Provide the (X, Y) coordinate of the cell's center where the given text is located.  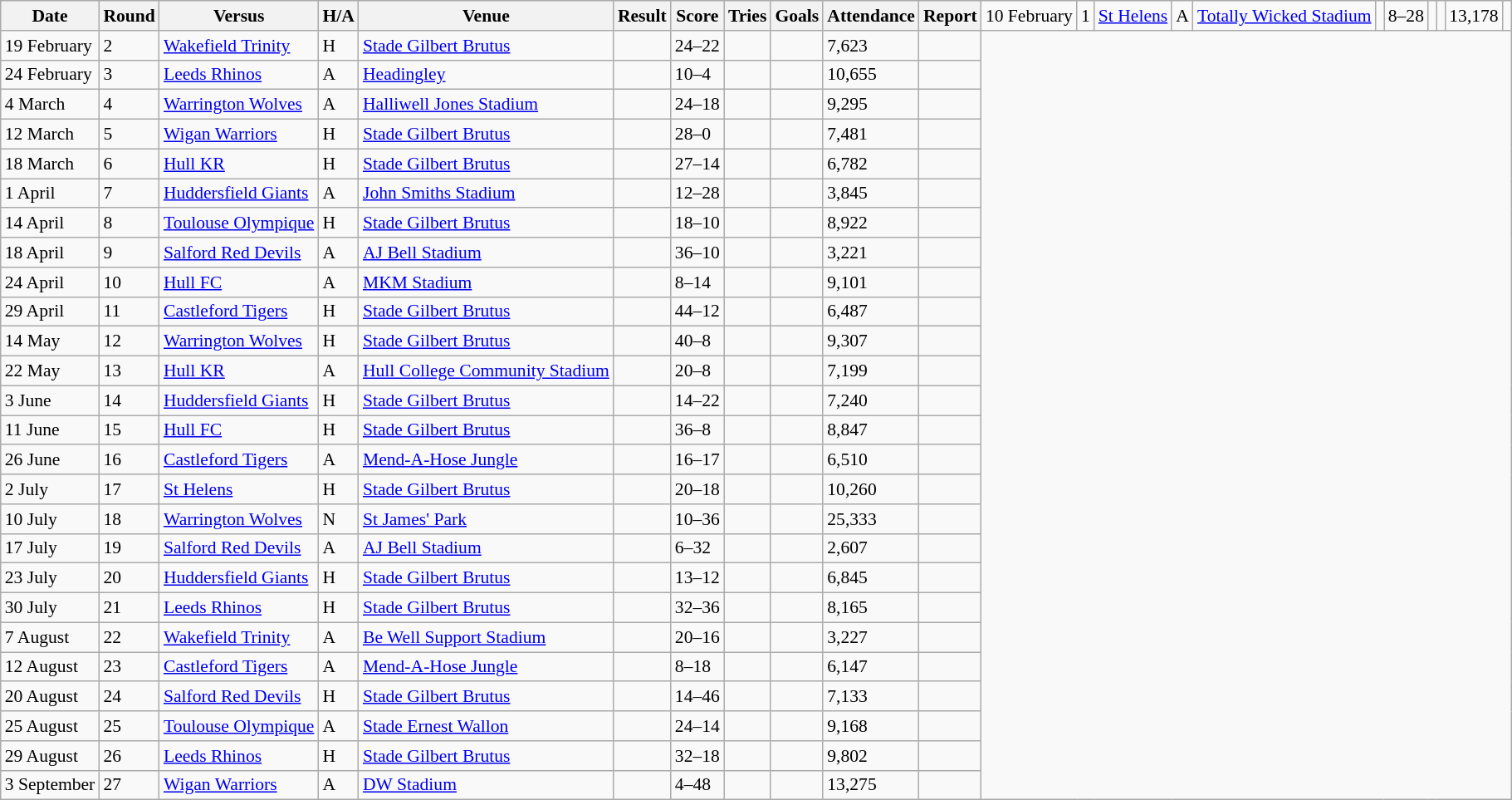
36–8 (697, 430)
9,802 (871, 756)
14 (130, 400)
Date (50, 16)
21 (130, 608)
9,168 (871, 726)
Hull College Community Stadium (487, 371)
23 July (50, 578)
Score (697, 16)
John Smiths Stadium (487, 194)
17 (130, 489)
6,487 (871, 312)
10 (130, 282)
24 (130, 697)
1 (1086, 16)
12–28 (697, 194)
8–14 (697, 282)
H/A (339, 16)
14–22 (697, 400)
25 August (50, 726)
12 August (50, 667)
11 (130, 312)
8–18 (697, 667)
29 April (50, 312)
4–48 (697, 785)
9 (130, 253)
3,227 (871, 637)
18 (130, 519)
Totally Wicked Stadium (1284, 16)
27 (130, 785)
24 April (50, 282)
22 (130, 637)
N (339, 519)
4 March (50, 105)
8,922 (871, 223)
11 June (50, 430)
3 (130, 75)
12 March (50, 135)
29 August (50, 756)
40–8 (697, 341)
St James' Park (487, 519)
32–18 (697, 756)
Be Well Support Stadium (487, 637)
20–8 (697, 371)
10 February (1030, 16)
6,147 (871, 667)
13 (130, 371)
12 (130, 341)
20 (130, 578)
7 August (50, 637)
24 February (50, 75)
28–0 (697, 135)
25 (130, 726)
26 (130, 756)
6–32 (697, 548)
Stade Ernest Wallon (487, 726)
19 February (50, 46)
1 April (50, 194)
Halliwell Jones Stadium (487, 105)
9,295 (871, 105)
25,333 (871, 519)
19 (130, 548)
44–12 (697, 312)
18–10 (697, 223)
22 May (50, 371)
7,623 (871, 46)
Goals (797, 16)
4 (130, 105)
13–12 (697, 578)
18 April (50, 253)
Report (950, 16)
13,178 (1473, 16)
Tries (747, 16)
8,847 (871, 430)
36–10 (697, 253)
14 May (50, 341)
30 July (50, 608)
32–36 (697, 608)
10 July (50, 519)
16 (130, 460)
9,307 (871, 341)
DW Stadium (487, 785)
6,845 (871, 578)
Round (130, 16)
10–36 (697, 519)
20 August (50, 697)
6,782 (871, 164)
24–18 (697, 105)
13,275 (871, 785)
7,240 (871, 400)
7 (130, 194)
3 September (50, 785)
24–22 (697, 46)
2 July (50, 489)
18 March (50, 164)
10,260 (871, 489)
20–18 (697, 489)
15 (130, 430)
Headingley (487, 75)
Result (643, 16)
26 June (50, 460)
14 April (50, 223)
14–46 (697, 697)
6,510 (871, 460)
Versus (239, 16)
6 (130, 164)
2 (130, 46)
27–14 (697, 164)
Venue (487, 16)
10,655 (871, 75)
Attendance (871, 16)
3 June (50, 400)
2,607 (871, 548)
5 (130, 135)
MKM Stadium (487, 282)
23 (130, 667)
3,845 (871, 194)
7,199 (871, 371)
3,221 (871, 253)
24–14 (697, 726)
7,133 (871, 697)
7,481 (871, 135)
8 (130, 223)
16–17 (697, 460)
8–28 (1407, 16)
9,101 (871, 282)
10–4 (697, 75)
8,165 (871, 608)
20–16 (697, 637)
17 July (50, 548)
